Output the [x, y] coordinate of the center of the cell containing the given text.  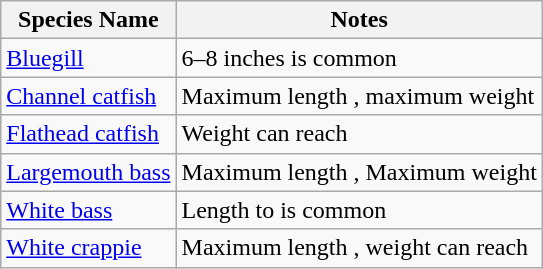
Species Name [88, 20]
Channel catfish [88, 96]
White crappie [88, 248]
Largemouth bass [88, 172]
6–8 inches is common [359, 58]
Weight can reach [359, 134]
Bluegill [88, 58]
Maximum length , Maximum weight [359, 172]
Maximum length , maximum weight [359, 96]
Notes [359, 20]
Length to is common [359, 210]
White bass [88, 210]
Flathead catfish [88, 134]
Maximum length , weight can reach [359, 248]
